Output the (X, Y) coordinate of the center of the cell containing the given text.  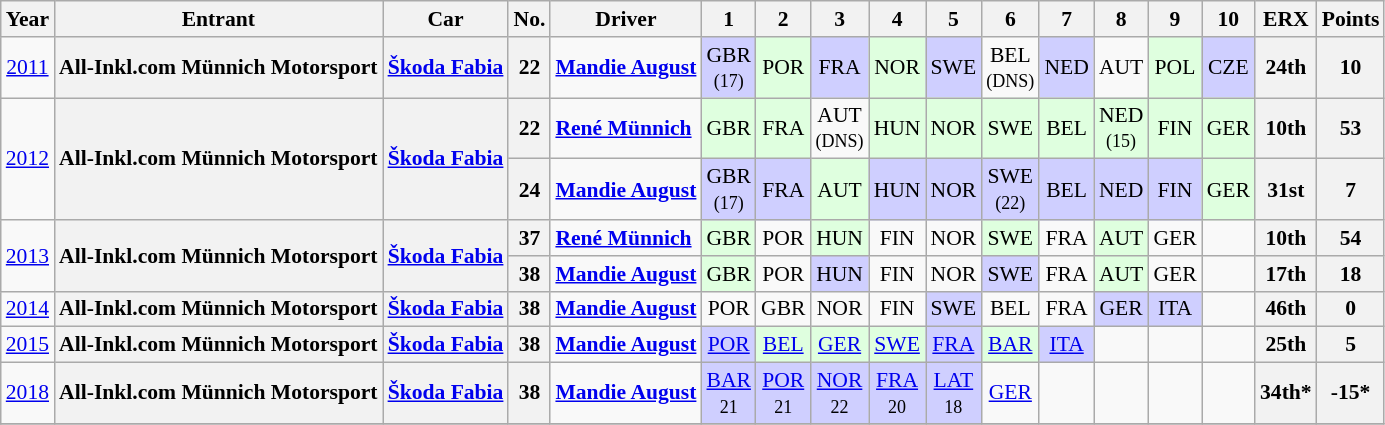
1 (728, 19)
ERX (1286, 19)
AUT(DNS) (839, 128)
POL (1174, 68)
9 (1174, 19)
2014 (28, 309)
2015 (28, 345)
53 (1351, 128)
NOR22 (839, 394)
SWE(22) (1010, 190)
54 (1351, 238)
Driver (626, 19)
0 (1351, 309)
FRA20 (898, 394)
Car (446, 19)
8 (1121, 19)
24th (1286, 68)
LAT18 (954, 394)
37 (529, 238)
No. (529, 19)
34th* (1286, 394)
2012 (28, 159)
Year (28, 19)
BAR (1010, 345)
Points (1351, 19)
NED(15) (1121, 128)
4 (898, 19)
2013 (28, 256)
17th (1286, 274)
25th (1286, 345)
6 (1010, 19)
2 (784, 19)
2018 (28, 394)
2011 (28, 68)
3 (839, 19)
18 (1351, 274)
POR21 (784, 394)
Entrant (218, 19)
-15* (1351, 394)
BAR21 (728, 394)
31st (1286, 190)
CZE (1228, 68)
46th (1286, 309)
BEL(DNS) (1010, 68)
24 (529, 190)
